Provide the [X, Y] coordinate of the cell's center where the given text is located.  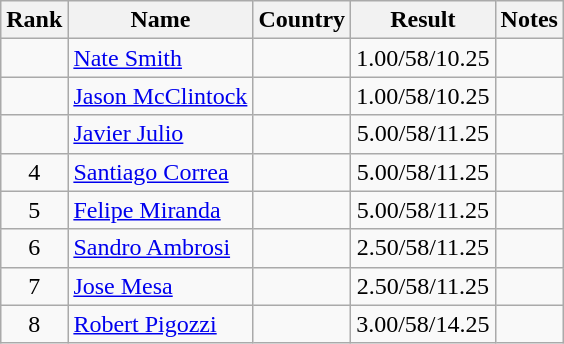
3.00/58/14.25 [423, 324]
7 [34, 286]
Jason McClintock [160, 96]
Name [160, 20]
Santiago Correa [160, 172]
Sandro Ambrosi [160, 248]
Nate Smith [160, 58]
8 [34, 324]
Jose Mesa [160, 286]
Notes [529, 20]
Result [423, 20]
4 [34, 172]
Javier Julio [160, 134]
Country [302, 20]
6 [34, 248]
Rank [34, 20]
Robert Pigozzi [160, 324]
5 [34, 210]
Felipe Miranda [160, 210]
